For the text-containing cell, return its midpoint in (x, y) coordinate format. 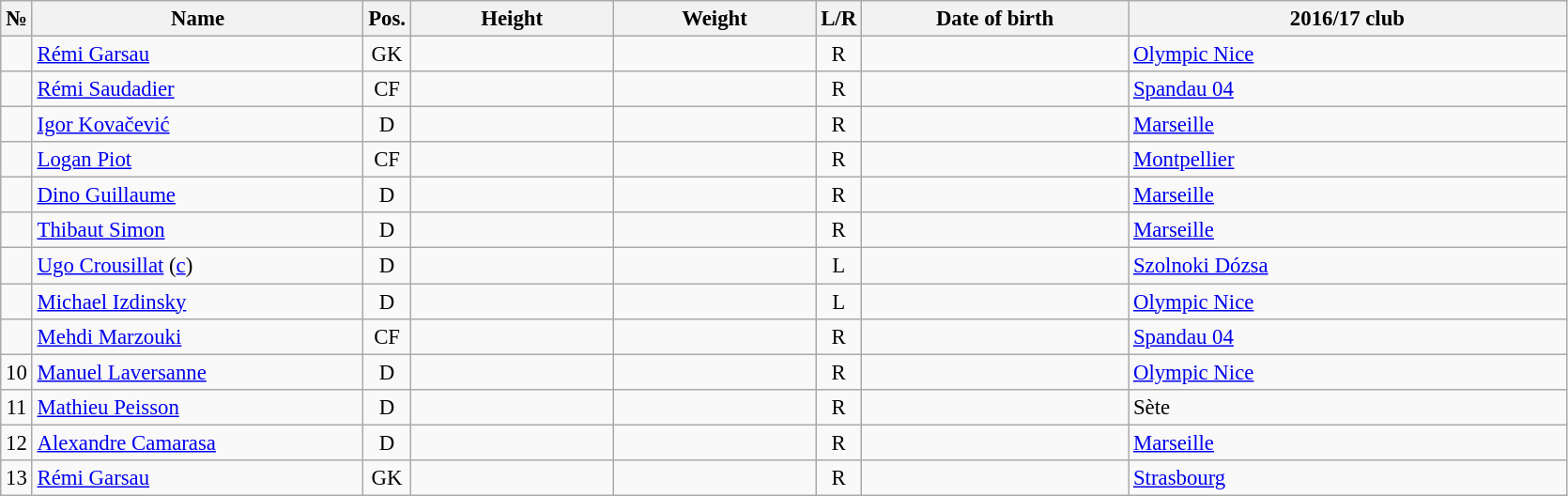
Pos. (387, 19)
Height (512, 19)
Manuel Laversanne (197, 372)
13 (17, 478)
Weight (715, 19)
10 (17, 372)
Mathieu Peisson (197, 407)
Strasbourg (1348, 478)
Logan Piot (197, 160)
Mehdi Marzouki (197, 336)
Ugo Crousillat (c) (197, 266)
Name (197, 19)
Igor Kovačević (197, 125)
Sète (1348, 407)
L/R (839, 19)
Thibaut Simon (197, 230)
Montpellier (1348, 160)
Alexandre Camarasa (197, 442)
Michael Izdinsky (197, 302)
Date of birth (994, 19)
2016/17 club (1348, 19)
12 (17, 442)
Szolnoki Dózsa (1348, 266)
Rémi Saudadier (197, 89)
Dino Guillaume (197, 195)
11 (17, 407)
№ (17, 19)
